Find where the given text appears and provide that cell's center as (X, Y) coordinate. 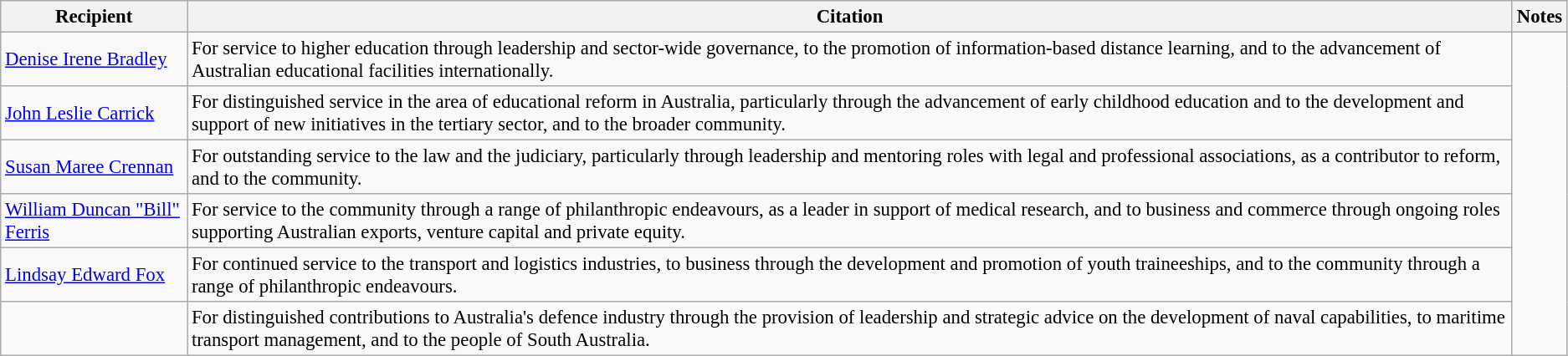
Notes (1540, 17)
Citation (850, 17)
William Duncan "Bill" Ferris (94, 221)
Denise Irene Bradley (94, 60)
John Leslie Carrick (94, 114)
Lindsay Edward Fox (94, 276)
Susan Maree Crennan (94, 167)
Recipient (94, 17)
